Determine the (x, y) coordinate at the center of the cell enclosing the given text.  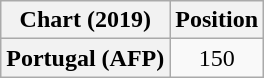
Position (217, 20)
150 (217, 58)
Portugal (AFP) (86, 58)
Chart (2019) (86, 20)
